Search for the cell housing the specified text and yield its [X, Y] center coordinate. 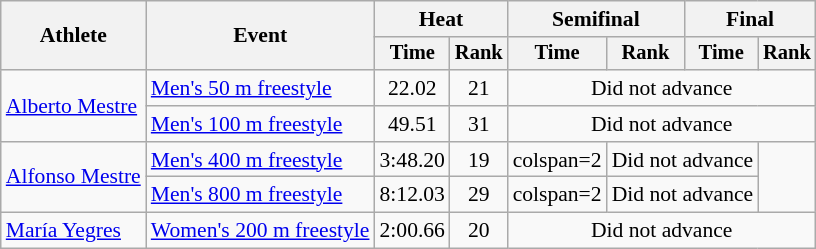
8:12.03 [412, 195]
Alfonso Mestre [74, 178]
29 [479, 195]
19 [479, 160]
20 [479, 231]
Athlete [74, 36]
Men's 800 m freestyle [260, 195]
Men's 50 m freestyle [260, 88]
49.51 [412, 124]
Event [260, 36]
Men's 400 m freestyle [260, 160]
Semifinal [596, 19]
2:00.66 [412, 231]
22.02 [412, 88]
Women's 200 m freestyle [260, 231]
Alberto Mestre [74, 106]
3:48.20 [412, 160]
Men's 100 m freestyle [260, 124]
21 [479, 88]
Final [750, 19]
Heat [440, 19]
31 [479, 124]
María Yegres [74, 231]
